Return [X, Y] of the center of cell containing provided text 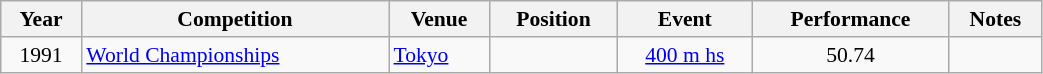
Position [554, 19]
Year [42, 19]
Venue [438, 19]
World Championships [234, 55]
1991 [42, 55]
400 m hs [684, 55]
Notes [996, 19]
Competition [234, 19]
Performance [850, 19]
Event [684, 19]
Tokyo [438, 55]
50.74 [850, 55]
